Capture the cell that displays the provided text and extract its [X, Y] central coordinate. 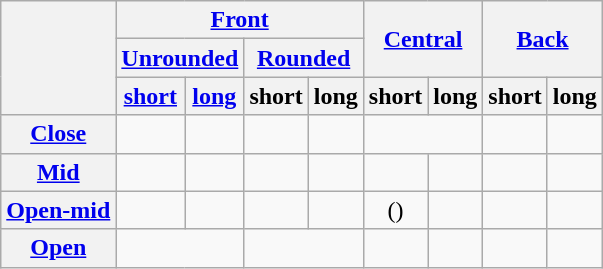
Mid [58, 172]
Back [542, 39]
() [395, 210]
Open-mid [58, 210]
Central [422, 39]
Unrounded [180, 58]
Front [240, 20]
Rounded [304, 58]
Close [58, 134]
Open [58, 248]
